Return (x, y) of the center of cell containing provided text 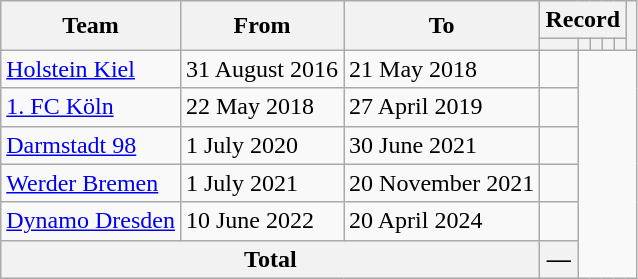
Werder Bremen (91, 183)
1. FC Köln (91, 107)
Total (270, 259)
— (559, 259)
To (442, 26)
Darmstadt 98 (91, 145)
Team (91, 26)
Dynamo Dresden (91, 221)
30 June 2021 (442, 145)
21 May 2018 (442, 69)
From (262, 26)
10 June 2022 (262, 221)
Holstein Kiel (91, 69)
27 April 2019 (442, 107)
20 April 2024 (442, 221)
22 May 2018 (262, 107)
1 July 2020 (262, 145)
Record (583, 20)
1 July 2021 (262, 183)
31 August 2016 (262, 69)
20 November 2021 (442, 183)
